Determine the [x, y] coordinate at the center of the cell enclosing the given text.  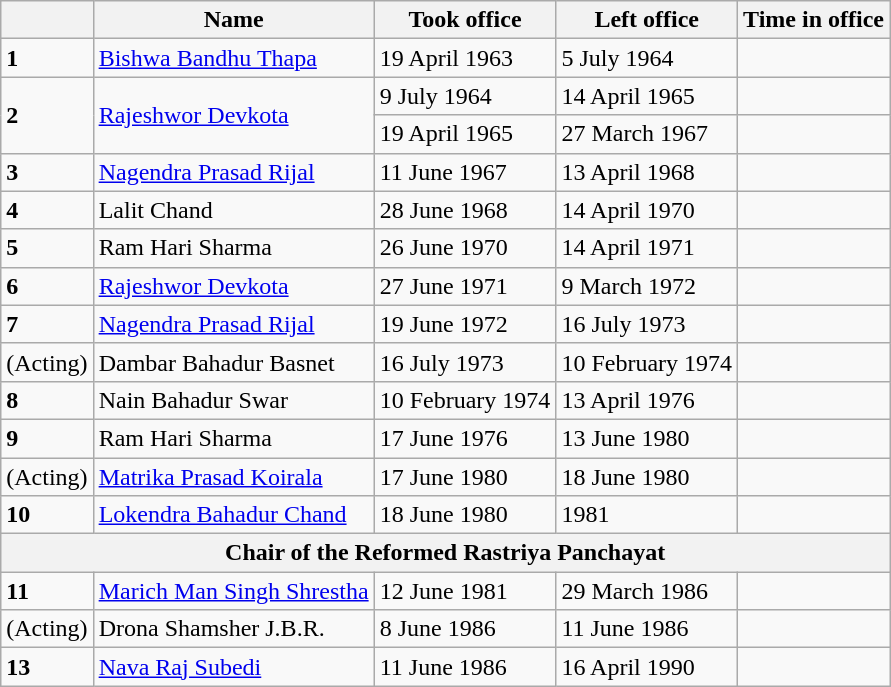
1981 [647, 515]
Nava Raj Subedi [234, 667]
Bishwa Bandhu Thapa [234, 58]
13 April 1976 [647, 400]
27 March 1967 [647, 134]
26 June 1970 [465, 248]
9 July 1964 [465, 96]
27 June 1971 [465, 286]
28 June 1968 [465, 210]
4 [47, 210]
14 April 1971 [647, 248]
Name [234, 20]
19 June 1972 [465, 324]
29 March 1986 [647, 591]
Dambar Bahadur Basnet [234, 362]
Lokendra Bahadur Chand [234, 515]
7 [47, 324]
11 [47, 591]
8 June 1986 [465, 629]
3 [47, 172]
Chair of the Reformed Rastriya Panchayat [446, 553]
Time in office [814, 20]
19 April 1965 [465, 134]
19 April 1963 [465, 58]
5 [47, 248]
12 June 1981 [465, 591]
13 April 1968 [647, 172]
Drona Shamsher J.B.R. [234, 629]
Left office [647, 20]
1 [47, 58]
14 April 1965 [647, 96]
5 July 1964 [647, 58]
14 April 1970 [647, 210]
10 [47, 515]
Nain Bahadur Swar [234, 400]
16 April 1990 [647, 667]
Took office [465, 20]
2 [47, 115]
11 June 1967 [465, 172]
9 March 1972 [647, 286]
Lalit Chand [234, 210]
9 [47, 438]
17 June 1976 [465, 438]
13 June 1980 [647, 438]
Matrika Prasad Koirala [234, 477]
13 [47, 667]
Marich Man Singh Shrestha [234, 591]
17 June 1980 [465, 477]
8 [47, 400]
6 [47, 286]
